Detect which cell encompasses the target text, then output its (X, Y) center coordinate. 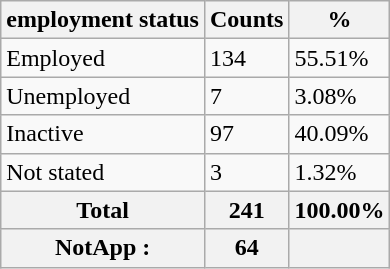
134 (246, 58)
97 (246, 134)
Total (103, 210)
% (340, 20)
7 (246, 96)
1.32% (340, 172)
Unemployed (103, 96)
NotApp : (103, 248)
Inactive (103, 134)
employment status (103, 20)
Not stated (103, 172)
40.09% (340, 134)
Counts (246, 20)
100.00% (340, 210)
Employed (103, 58)
241 (246, 210)
3 (246, 172)
64 (246, 248)
3.08% (340, 96)
55.51% (340, 58)
